For the text-containing cell, return its midpoint in (x, y) coordinate format. 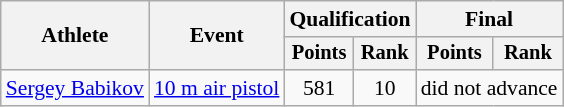
581 (318, 88)
Event (216, 36)
Final (490, 19)
10 (385, 88)
Sergey Babikov (75, 88)
Qualification (350, 19)
did not advance (490, 88)
Athlete (75, 36)
10 m air pistol (216, 88)
